Scan for the cell matching the given text and deliver its [X, Y] coordinate at center. 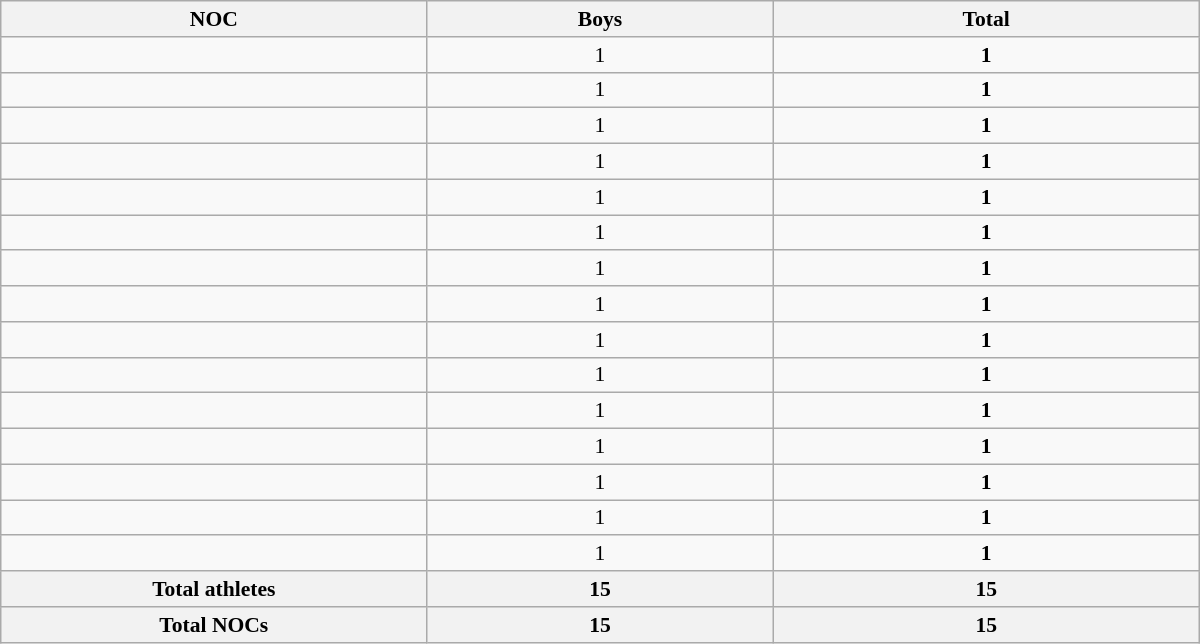
Boys [600, 19]
Total [986, 19]
Total NOCs [214, 625]
Total athletes [214, 589]
NOC [214, 19]
